Find where the given text appears and provide that cell's center as (X, Y) coordinate. 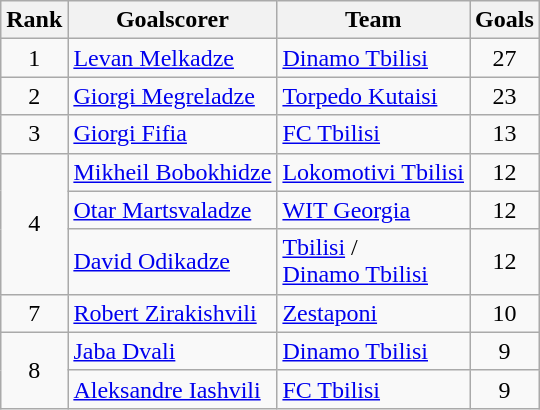
Robert Zirakishvili (172, 313)
3 (34, 134)
1 (34, 58)
Tbilisi /Dinamo Tbilisi (374, 262)
Team (374, 20)
23 (505, 96)
Zestaponi (374, 313)
10 (505, 313)
WIT Georgia (374, 210)
4 (34, 224)
Giorgi Megreladze (172, 96)
Otar Martsvaladze (172, 210)
Torpedo Kutaisi (374, 96)
27 (505, 58)
Levan Melkadze (172, 58)
Mikheil Bobokhidze (172, 172)
8 (34, 370)
Goals (505, 20)
David Odikadze (172, 262)
7 (34, 313)
Aleksandre Iashvili (172, 389)
13 (505, 134)
Goalscorer (172, 20)
Lokomotivi Tbilisi (374, 172)
Rank (34, 20)
Jaba Dvali (172, 351)
2 (34, 96)
Giorgi Fifia (172, 134)
